Extract the [x, y] coordinate from the center of the cell holding the provided text.  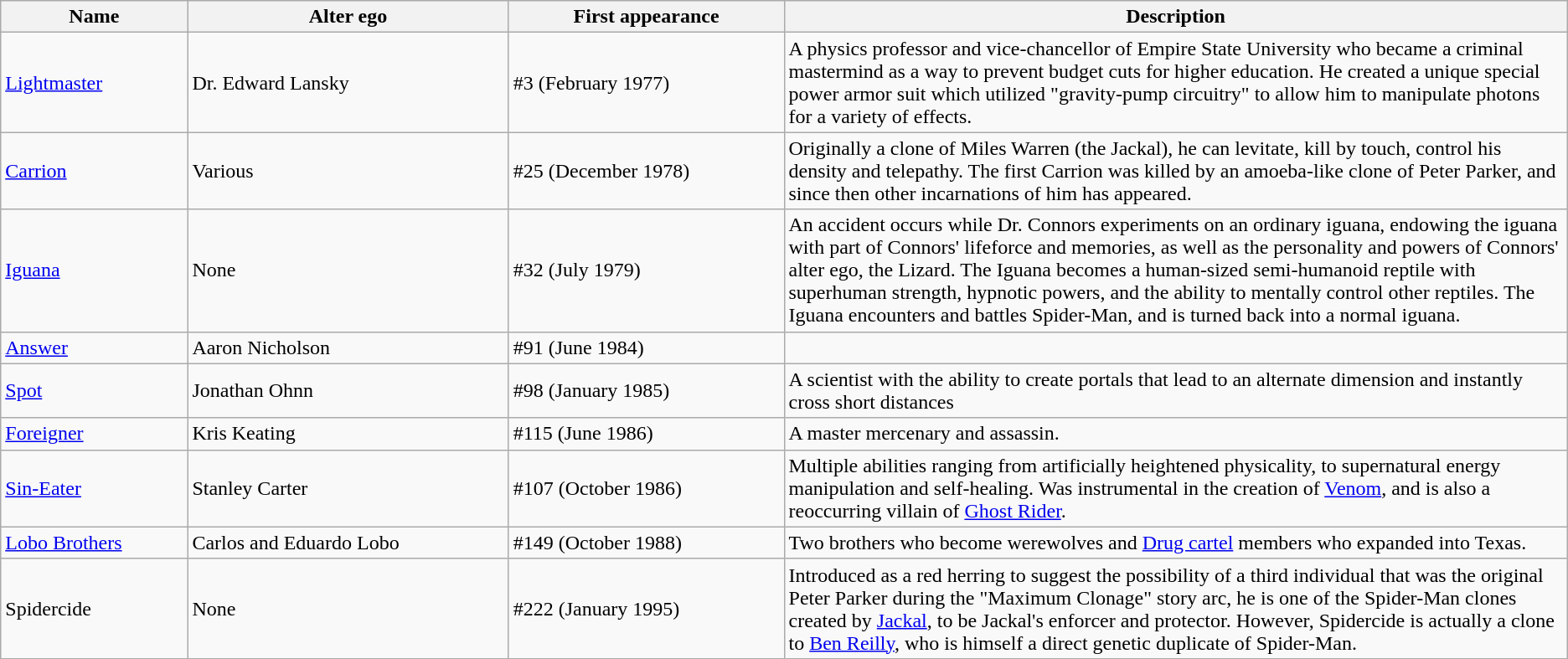
Various [348, 171]
#32 (July 1979) [647, 270]
Aaron Nicholson [348, 348]
Stanley Carter [348, 488]
Kris Keating [348, 434]
Name [94, 17]
Foreigner [94, 434]
Jonathan Ohnn [348, 390]
Dr. Edward Lansky [348, 82]
Iguana [94, 270]
#149 (October 1988) [647, 543]
#3 (February 1977) [647, 82]
Two brothers who become werewolves and Drug cartel members who expanded into Texas. [1176, 543]
Sin-Eater [94, 488]
Spot [94, 390]
#222 (January 1995) [647, 608]
A master mercenary and assassin. [1176, 434]
Carrion [94, 171]
#91 (June 1984) [647, 348]
Lightmaster [94, 82]
Alter ego [348, 17]
Carlos and Eduardo Lobo [348, 543]
Answer [94, 348]
#25 (December 1978) [647, 171]
#98 (January 1985) [647, 390]
First appearance [647, 17]
Spidercide [94, 608]
Description [1176, 17]
#107 (October 1986) [647, 488]
Lobo Brothers [94, 543]
#115 (June 1986) [647, 434]
A scientist with the ability to create portals that lead to an alternate dimension and instantly cross short distances [1176, 390]
